Scan for the cell matching the given text and deliver its [X, Y] coordinate at center. 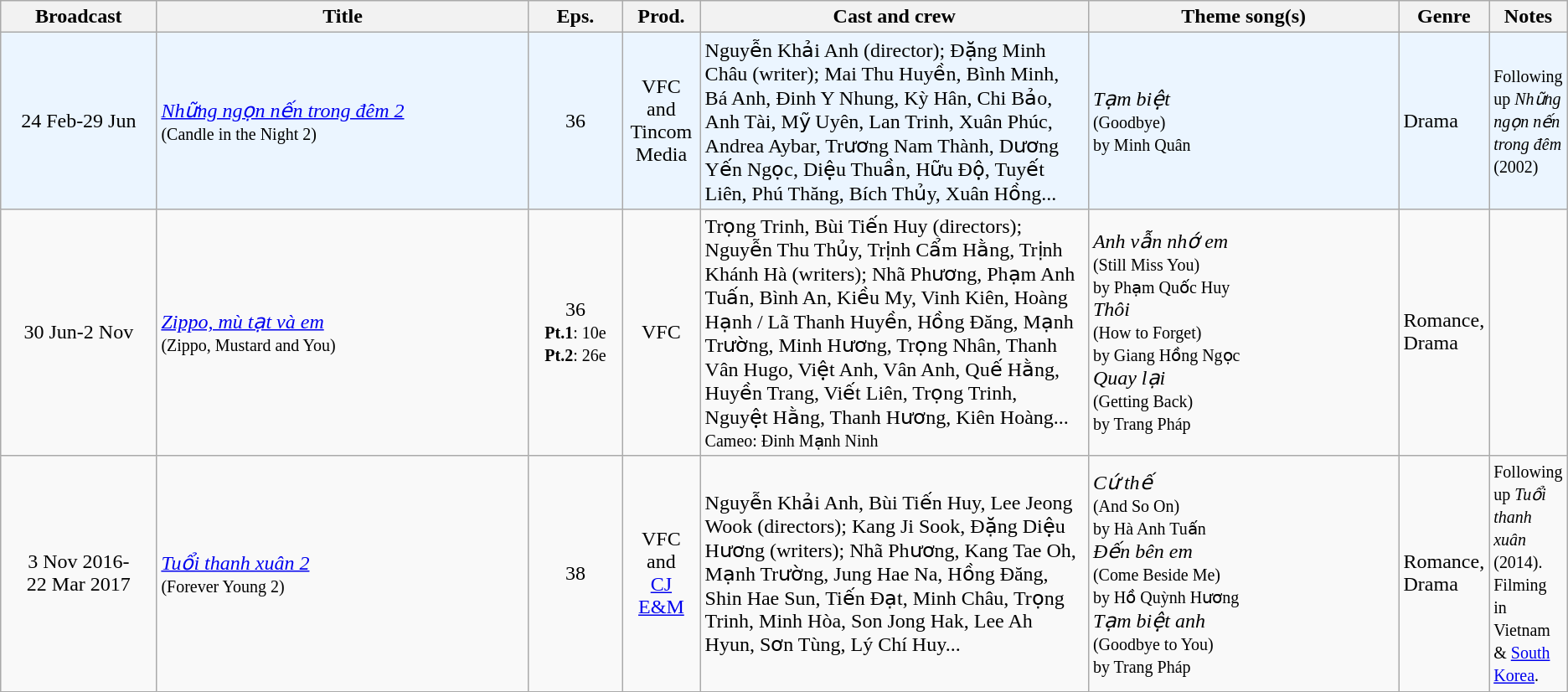
30 Jun-2 Nov [79, 332]
36 [575, 121]
VFC andCJ E&M [662, 573]
Drama [1444, 121]
3 Nov 2016-22 Mar 2017 [79, 573]
Cứ thế (And So On)by Hà Anh TuấnĐến bên em (Come Beside Me)by Hồ Quỳnh HươngTạm biệt anh (Goodbye to You)by Trang Pháp [1243, 573]
Prod. [662, 17]
Broadcast [79, 17]
Anh vẫn nhớ em (Still Miss You)by Phạm Quốc HuyThôi (How to Forget)by Giang Hồng NgọcQuay lại (Getting Back)by Trang Pháp [1243, 332]
38 [575, 573]
Genre [1444, 17]
Cast and crew [895, 17]
Zippo, mù tạt và em (Zippo, Mustard and You) [343, 332]
Eps. [575, 17]
Following up Những ngọn nến trong đêm (2002) [1529, 121]
Những ngọn nến trong đêm 2 (Candle in the Night 2) [343, 121]
Tạm biệt (Goodbye)by Minh Quân [1243, 121]
Title [343, 17]
Theme song(s) [1243, 17]
36Pt.1: 10ePt.2: 26e [575, 332]
VFC [662, 332]
Tuổi thanh xuân 2 (Forever Young 2) [343, 573]
Notes [1529, 17]
Following up Tuổi thanh xuân (2014). Filming in Vietnam & South Korea. [1529, 573]
24 Feb-29 Jun [79, 121]
VFCandTincom Media [662, 121]
